For the text-containing cell, return its midpoint in (x, y) coordinate format. 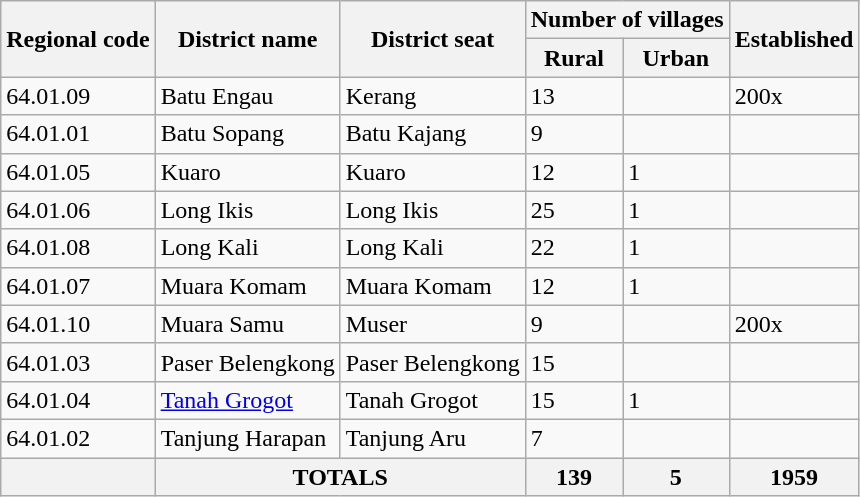
22 (574, 248)
64.01.01 (78, 134)
Batu Engau (248, 96)
Established (794, 39)
Urban (676, 58)
7 (574, 438)
Regional code (78, 39)
64.01.09 (78, 96)
64.01.08 (78, 248)
Muser (432, 324)
5 (676, 477)
Rural (574, 58)
Tanjung Aru (432, 438)
1959 (794, 477)
13 (574, 96)
Tanjung Harapan (248, 438)
64.01.10 (78, 324)
Batu Kajang (432, 134)
64.01.06 (78, 210)
64.01.07 (78, 286)
139 (574, 477)
TOTALS (340, 477)
25 (574, 210)
District name (248, 39)
Number of villages (627, 20)
Batu Sopang (248, 134)
64.01.03 (78, 362)
64.01.04 (78, 400)
Muara Samu (248, 324)
64.01.02 (78, 438)
District seat (432, 39)
64.01.05 (78, 172)
Kerang (432, 96)
